Find where the given text appears and provide that cell's center as [X, Y] coordinate. 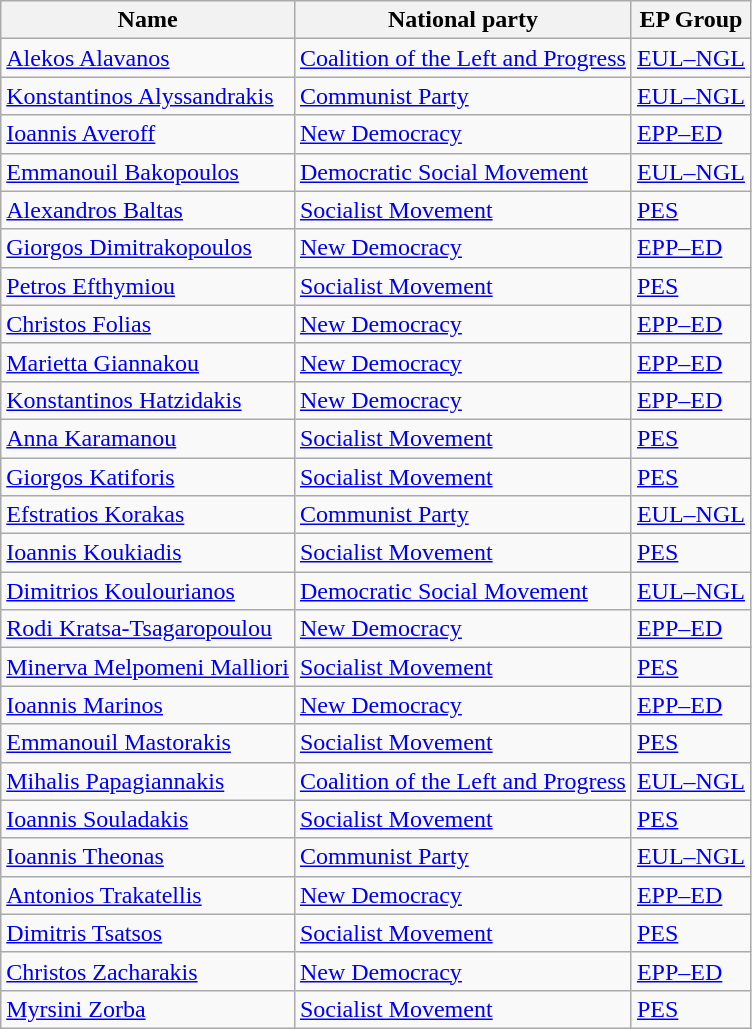
National party [462, 20]
Emmanouil Mastorakis [148, 743]
Giorgos Dimitrakopoulos [148, 248]
Giorgos Katiforis [148, 477]
Ioannis Koukiadis [148, 553]
Marietta Giannakou [148, 362]
Ioannis Theonas [148, 857]
Ioannis Souladakis [148, 819]
Alexandros Baltas [148, 210]
Mihalis Papagiannakis [148, 781]
Christos Zacharakis [148, 971]
Dimitris Tsatsos [148, 933]
Petros Efthymiou [148, 286]
Dimitrios Koulourianos [148, 591]
Myrsini Zorba [148, 1009]
Konstantinos Hatzidakis [148, 400]
Efstratios Korakas [148, 515]
Name [148, 20]
Rodi Kratsa-Tsagaropoulou [148, 629]
Konstantinos Alyssandrakis [148, 96]
EP Group [690, 20]
Emmanouil Bakopoulos [148, 172]
Minerva Melpomeni Malliori [148, 667]
Anna Karamanou [148, 438]
Ioannis Marinos [148, 705]
Ioannis Averoff [148, 134]
Alekos Alavanos [148, 58]
Antonios Trakatellis [148, 895]
Christos Folias [148, 324]
